Locate the cell with the specified text and output its [X, Y] center coordinate. 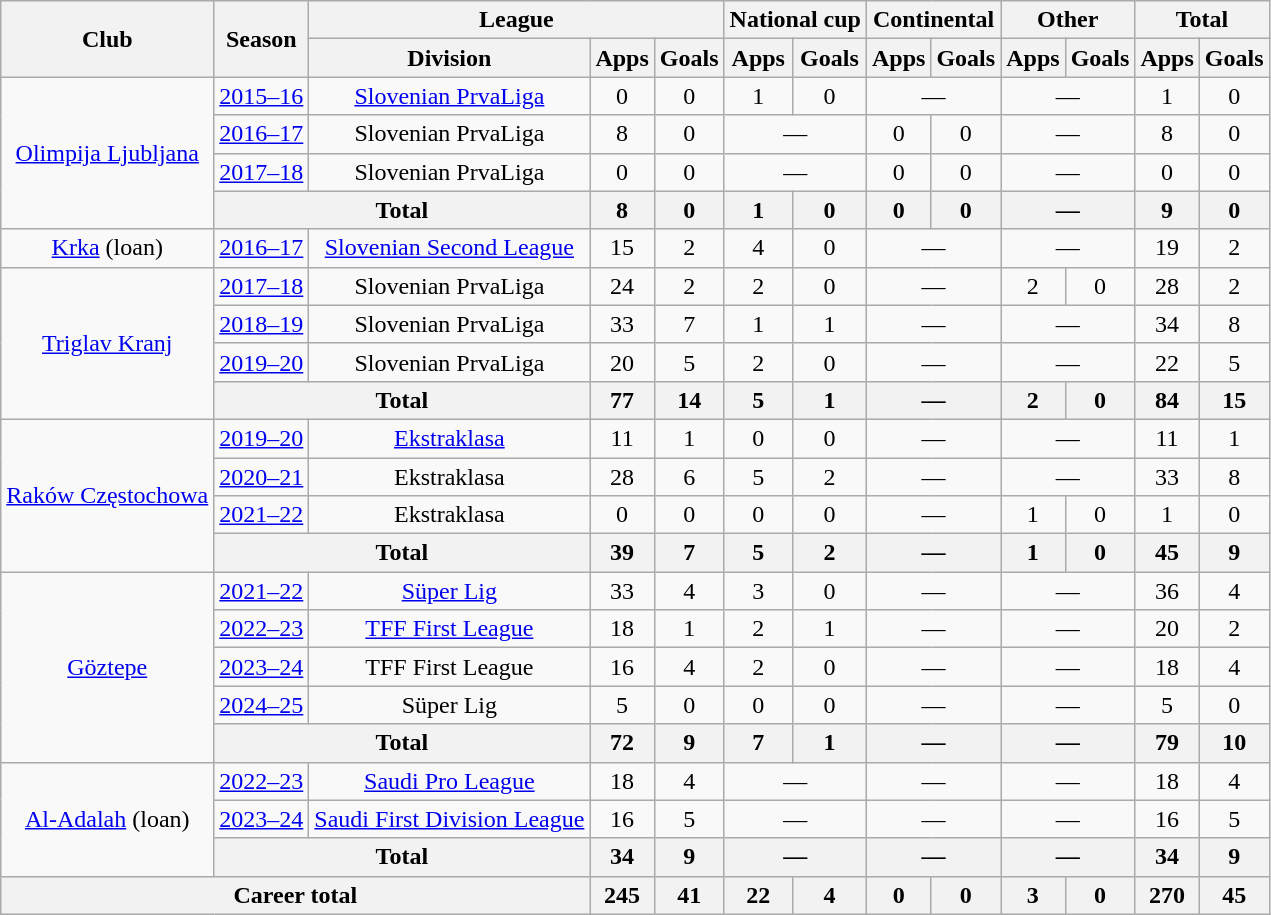
Club [108, 39]
Krka (loan) [108, 248]
Saudi First Division League [450, 819]
Slovenian Second League [450, 248]
Career total [296, 895]
League [516, 20]
Continental [933, 20]
270 [1167, 895]
Division [450, 58]
National cup [795, 20]
24 [622, 286]
84 [1167, 400]
Raków Częstochowa [108, 495]
39 [622, 553]
Al-Adalah (loan) [108, 819]
77 [622, 400]
19 [1167, 248]
2024–25 [262, 705]
10 [1234, 743]
245 [622, 895]
Göztepe [108, 667]
Other [1068, 20]
Olimpija Ljubljana [108, 153]
6 [689, 477]
14 [689, 400]
79 [1167, 743]
41 [689, 895]
72 [622, 743]
36 [1167, 591]
2015–16 [262, 96]
Season [262, 39]
Saudi Pro League [450, 781]
2020–21 [262, 477]
Triglav Kranj [108, 343]
2018–19 [262, 324]
